From the cell containing the given text, extract its center point as [X, Y] coordinate. 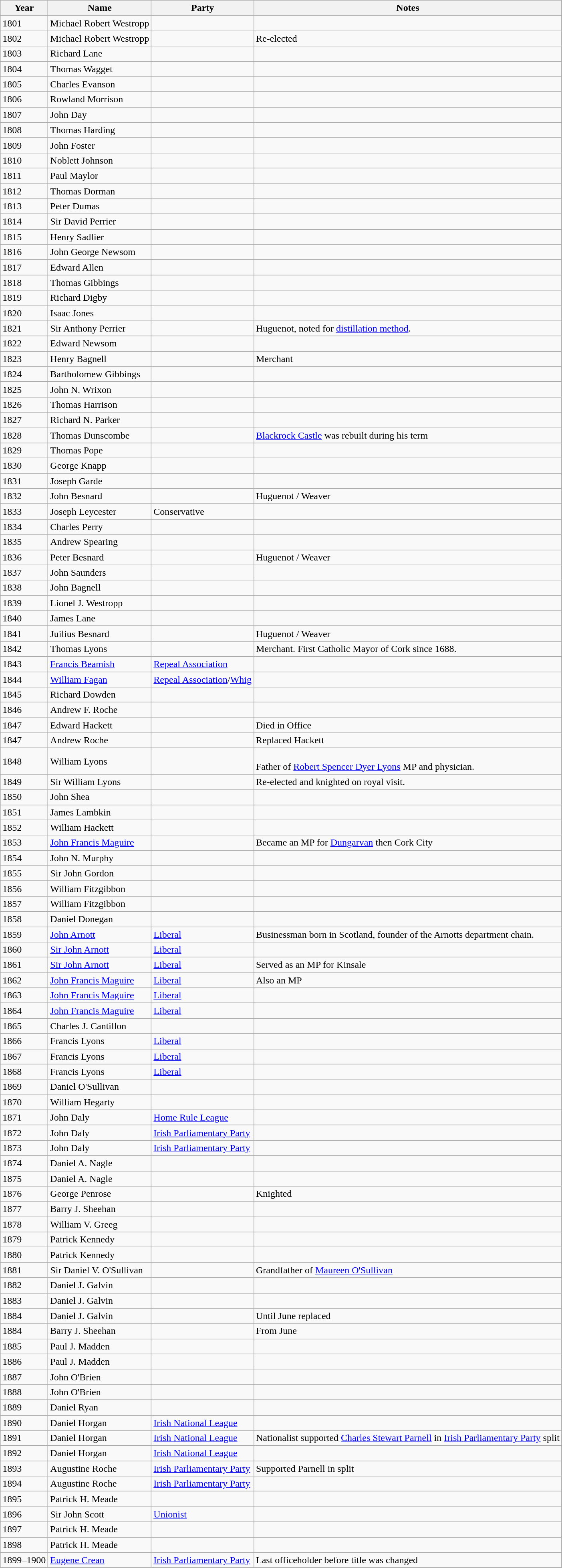
Francis Beamish [100, 664]
1814 [24, 222]
1877 [24, 1209]
1888 [24, 1392]
1806 [24, 99]
1864 [24, 1011]
Died in Office [408, 725]
John Saunders [100, 573]
1834 [24, 527]
1857 [24, 904]
Merchant [408, 359]
1840 [24, 618]
Thomas Lyons [100, 649]
Andrew Spearing [100, 542]
1885 [24, 1346]
1818 [24, 283]
1812 [24, 191]
Sir John Scott [100, 1514]
Became an MP for Dungarvan then Cork City [408, 843]
1843 [24, 664]
1865 [24, 1026]
1816 [24, 252]
Party [203, 8]
1851 [24, 812]
1820 [24, 313]
1808 [24, 130]
Repeal Association/Whig [203, 680]
1835 [24, 542]
Home Rule League [203, 1117]
Rowland Morrison [100, 99]
1883 [24, 1301]
Noblett Johnson [100, 160]
1866 [24, 1041]
Thomas Harrison [100, 405]
George Knapp [100, 466]
Henry Bagnell [100, 359]
John Besnard [100, 496]
1868 [24, 1072]
John Day [100, 115]
John N. Murphy [100, 858]
Joseph Garde [100, 481]
1867 [24, 1056]
1894 [24, 1484]
Repeal Association [203, 664]
1862 [24, 980]
Daniel O'Sullivan [100, 1087]
1841 [24, 633]
1859 [24, 935]
1853 [24, 843]
William V. Greeg [100, 1224]
Name [100, 8]
Last officeholder before title was changed [408, 1560]
1819 [24, 298]
Served as an MP for Kinsale [408, 965]
1858 [24, 919]
1821 [24, 328]
Thomas Harding [100, 130]
Also an MP [408, 980]
Henry Sadlier [100, 237]
Andrew Roche [100, 741]
Richard Dowden [100, 695]
Juilius Besnard [100, 633]
Unionist [203, 1514]
Charles Evanson [100, 84]
1837 [24, 573]
1873 [24, 1148]
1882 [24, 1285]
Thomas Dunscombe [100, 435]
Conservative [203, 512]
1844 [24, 680]
1842 [24, 649]
1880 [24, 1255]
William Hegarty [100, 1102]
1809 [24, 145]
Edward Hackett [100, 725]
Isaac Jones [100, 313]
1817 [24, 267]
1895 [24, 1499]
1829 [24, 451]
1892 [24, 1453]
Sir Daniel V. O'Sullivan [100, 1270]
1845 [24, 695]
Year [24, 8]
1896 [24, 1514]
Re-elected [408, 38]
Joseph Leycester [100, 512]
Thomas Wagget [100, 69]
1893 [24, 1469]
1849 [24, 782]
1897 [24, 1530]
1886 [24, 1362]
Daniel Donegan [100, 919]
1811 [24, 176]
Richard N. Parker [100, 420]
1824 [24, 374]
1874 [24, 1163]
1856 [24, 888]
1871 [24, 1117]
Father of Robert Spencer Dyer Lyons MP and physician. [408, 761]
1815 [24, 237]
Thomas Dorman [100, 191]
James Lane [100, 618]
William Fagan [100, 680]
Knighted [408, 1194]
1890 [24, 1423]
1860 [24, 950]
Peter Besnard [100, 557]
Nationalist supported Charles Stewart Parnell in Irish Parliamentary Party split [408, 1438]
John Shea [100, 797]
Blackrock Castle was rebuilt during his term [408, 435]
1826 [24, 405]
Bartholomew Gibbings [100, 374]
1863 [24, 995]
Re-elected and knighted on royal visit. [408, 782]
John Arnott [100, 935]
1827 [24, 420]
Thomas Gibbings [100, 283]
1830 [24, 466]
1823 [24, 359]
1846 [24, 710]
Huguenot, noted for distillation method. [408, 328]
1804 [24, 69]
Thomas Pope [100, 451]
Charles Perry [100, 527]
John Bagnell [100, 588]
1870 [24, 1102]
John Foster [100, 145]
1854 [24, 858]
1848 [24, 761]
1828 [24, 435]
1825 [24, 389]
1869 [24, 1087]
Edward Newsom [100, 344]
Sir John Gordon [100, 873]
1831 [24, 481]
1802 [24, 38]
Edward Allen [100, 267]
1836 [24, 557]
1872 [24, 1133]
Merchant. First Catholic Mayor of Cork since 1688. [408, 649]
George Penrose [100, 1194]
1879 [24, 1240]
Andrew F. Roche [100, 710]
1876 [24, 1194]
1822 [24, 344]
1810 [24, 160]
1850 [24, 797]
John George Newsom [100, 252]
1899–1900 [24, 1560]
Sir David Perrier [100, 222]
John N. Wrixon [100, 389]
1861 [24, 965]
1801 [24, 23]
Supported Parnell in split [408, 1469]
1889 [24, 1407]
1875 [24, 1178]
1813 [24, 206]
1807 [24, 115]
1887 [24, 1377]
Sir William Lyons [100, 782]
Richard Digby [100, 298]
1833 [24, 512]
Charles J. Cantillon [100, 1026]
William Hackett [100, 827]
William Lyons [100, 761]
1878 [24, 1224]
1832 [24, 496]
1881 [24, 1270]
1838 [24, 588]
Daniel Ryan [100, 1407]
Sir Anthony Perrier [100, 328]
Grandfather of Maureen O'Sullivan [408, 1270]
Richard Lane [100, 54]
Paul Maylor [100, 176]
Notes [408, 8]
1891 [24, 1438]
Replaced Hackett [408, 741]
From June [408, 1331]
Lionel J. Westropp [100, 603]
1805 [24, 84]
Eugene Crean [100, 1560]
1839 [24, 603]
1803 [24, 54]
1898 [24, 1545]
Businessman born in Scotland, founder of the Arnotts department chain. [408, 935]
James Lambkin [100, 812]
1852 [24, 827]
Until June replaced [408, 1316]
Peter Dumas [100, 206]
1855 [24, 873]
